Locate the cell with the specified text and output its [X, Y] center coordinate. 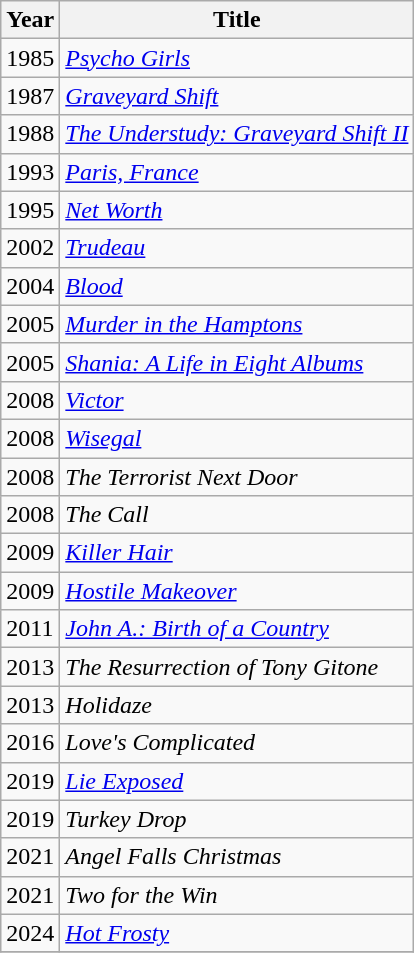
Murder in the Hamptons [237, 324]
Psycho Girls [237, 58]
2011 [30, 629]
Net Worth [237, 210]
Love's Complicated [237, 743]
Year [30, 20]
Blood [237, 286]
The Resurrection of Tony Gitone [237, 667]
Holidaze [237, 705]
The Call [237, 515]
Victor [237, 400]
1987 [30, 96]
Graveyard Shift [237, 96]
Two for the Win [237, 895]
1995 [30, 210]
2024 [30, 933]
Paris, France [237, 172]
Trudeau [237, 248]
Turkey Drop [237, 819]
Shania: A Life in Eight Albums [237, 362]
Lie Exposed [237, 781]
Hostile Makeover [237, 591]
Angel Falls Christmas [237, 857]
1993 [30, 172]
1988 [30, 134]
John A.: Birth of a Country [237, 629]
The Understudy: Graveyard Shift II [237, 134]
1985 [30, 58]
Hot Frosty [237, 933]
Wisegal [237, 438]
2016 [30, 743]
The Terrorist Next Door [237, 477]
2004 [30, 286]
Title [237, 20]
Killer Hair [237, 553]
2002 [30, 248]
